Output the [X, Y] coordinate of the center of the cell containing the given text.  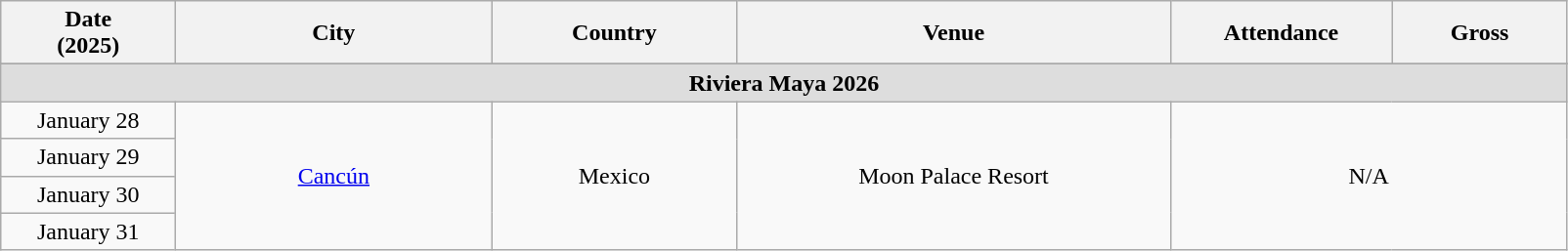
January 30 [88, 194]
Attendance [1281, 33]
Riviera Maya 2026 [784, 83]
Mexico [614, 176]
N/A [1369, 176]
City [334, 33]
Country [614, 33]
January 28 [88, 120]
Gross [1480, 33]
January 31 [88, 231]
Venue [954, 33]
Cancún [334, 176]
Moon Palace Resort [954, 176]
January 29 [88, 157]
Date(2025) [88, 33]
